Provide the [x, y] coordinate of the cell's center where the given text is located.  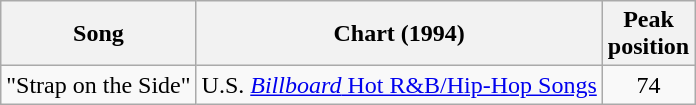
Peakposition [648, 34]
74 [648, 85]
U.S. Billboard Hot R&B/Hip-Hop Songs [399, 85]
Song [98, 34]
Chart (1994) [399, 34]
"Strap on the Side" [98, 85]
